Determine the [x, y] coordinate at the center of the cell enclosing the given text.  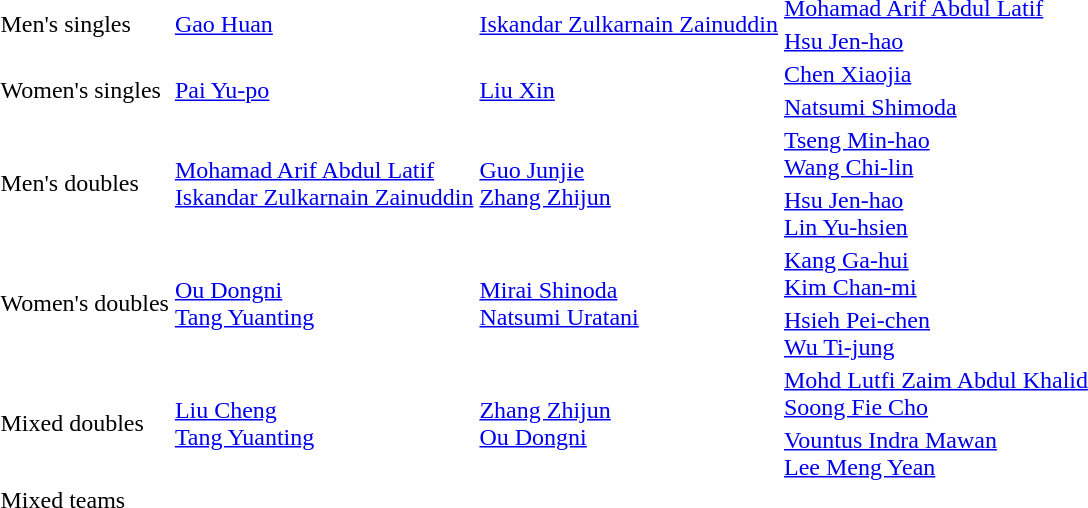
Guo Junjie Zhang Zhijun [629, 184]
Zhang Zhijun Ou Dongni [629, 424]
Liu Xin [629, 90]
Mohamad Arif Abdul Latif Iskandar Zulkarnain Zainuddin [324, 184]
Mirai Shinoda Natsumi Uratani [629, 304]
Liu Cheng Tang Yuanting [324, 424]
Ou Dongni Tang Yuanting [324, 304]
Pai Yu-po [324, 90]
